Find where the given text appears and provide that cell's center as (X, Y) coordinate. 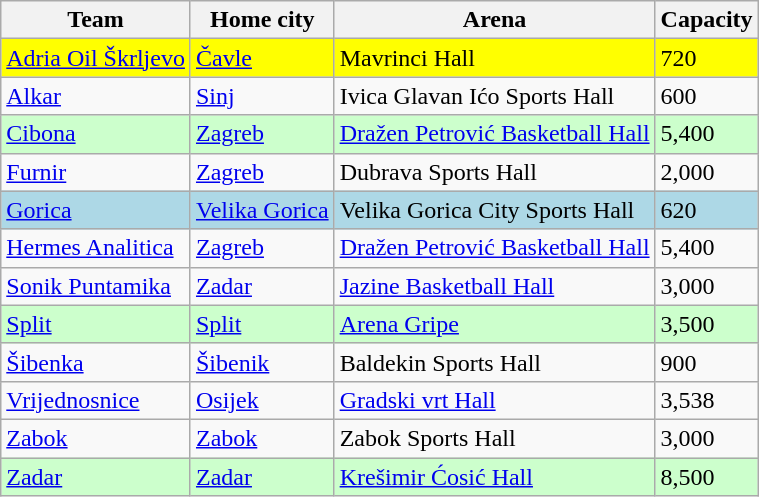
Mavrinci Hall (494, 58)
Šibenik (262, 362)
600 (706, 96)
Cibona (96, 134)
Gradski vrt Hall (494, 400)
720 (706, 58)
Home city (262, 20)
Velika Gorica City Sports Hall (494, 210)
Capacity (706, 20)
Krešimir Ćosić Hall (494, 477)
Šibenka (96, 362)
8,500 (706, 477)
Vrijednosnice (96, 400)
3,500 (706, 324)
2,000 (706, 172)
Baldekin Sports Hall (494, 362)
Dubrava Sports Hall (494, 172)
Zabok Sports Hall (494, 438)
Gorica (96, 210)
Hermes Analitica (96, 248)
Team (96, 20)
620 (706, 210)
Adria Oil Škrljevo (96, 58)
Arena Gripe (494, 324)
Sinj (262, 96)
Osijek (262, 400)
Ivica Glavan Ićo Sports Hall (494, 96)
Čavle (262, 58)
Alkar (96, 96)
900 (706, 362)
Sonik Puntamika (96, 286)
3,538 (706, 400)
Arena (494, 20)
Velika Gorica (262, 210)
Jazine Basketball Hall (494, 286)
Furnir (96, 172)
